Locate the cell with the specified text and output its (x, y) center coordinate. 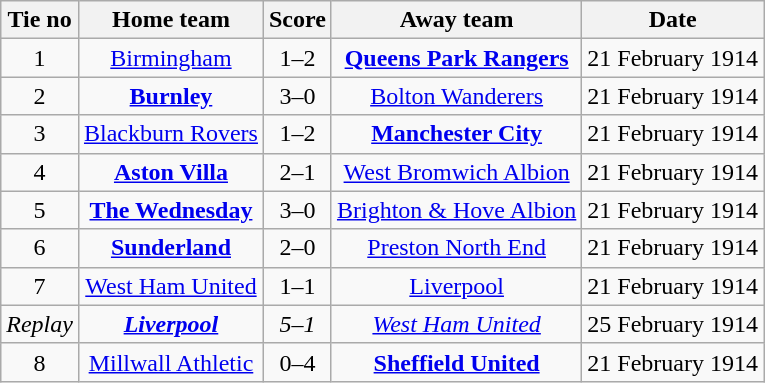
5 (40, 210)
5–1 (297, 324)
2–0 (297, 248)
Away team (456, 20)
Score (297, 20)
Blackburn Rovers (170, 134)
Burnley (170, 96)
Replay (40, 324)
1 (40, 58)
25 February 1914 (673, 324)
0–4 (297, 362)
8 (40, 362)
Birmingham (170, 58)
Preston North End (456, 248)
Tie no (40, 20)
Sheffield United (456, 362)
Sunderland (170, 248)
Brighton & Hove Albion (456, 210)
West Bromwich Albion (456, 172)
Bolton Wanderers (456, 96)
7 (40, 286)
3 (40, 134)
1–1 (297, 286)
6 (40, 248)
Manchester City (456, 134)
Aston Villa (170, 172)
The Wednesday (170, 210)
Home team (170, 20)
Date (673, 20)
2 (40, 96)
Millwall Athletic (170, 362)
2–1 (297, 172)
Queens Park Rangers (456, 58)
4 (40, 172)
